Identify which cell holds the provided text, then report its (X, Y) central coordinate. 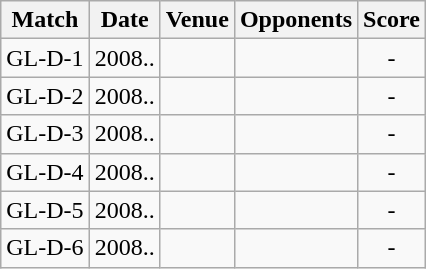
GL-D-1 (45, 58)
GL-D-4 (45, 172)
Venue (197, 20)
GL-D-6 (45, 248)
Date (124, 20)
GL-D-3 (45, 134)
GL-D-5 (45, 210)
Match (45, 20)
Score (392, 20)
GL-D-2 (45, 96)
Opponents (296, 20)
